For the text-containing cell, return its midpoint in [X, Y] coordinate format. 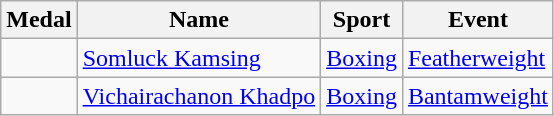
Medal [39, 20]
Featherweight [478, 58]
Name [199, 20]
Vichairachanon Khadpo [199, 96]
Bantamweight [478, 96]
Event [478, 20]
Sport [362, 20]
Somluck Kamsing [199, 58]
